Pinpoint the cell where the given text exists, returning its [X, Y] midpoint coordinate. 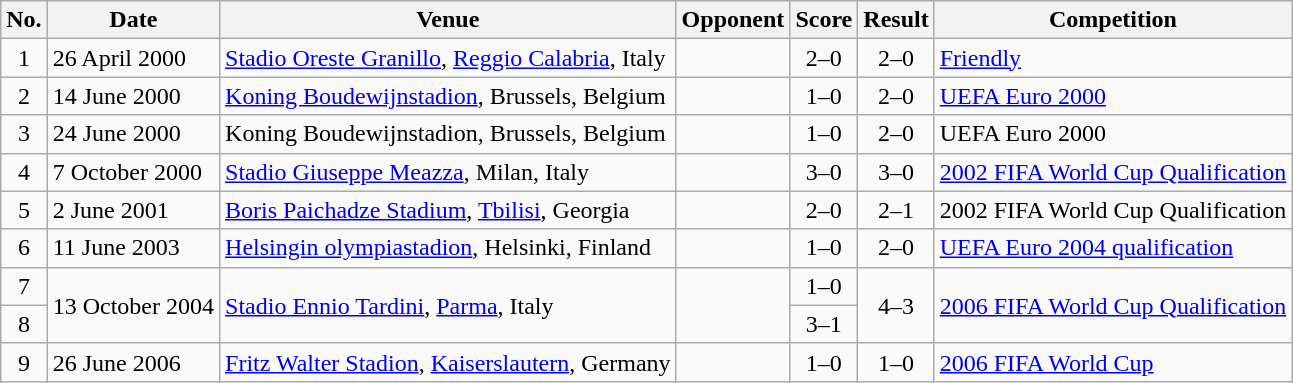
11 June 2003 [133, 248]
Opponent [733, 20]
7 [24, 286]
Boris Paichadze Stadium, Tbilisi, Georgia [448, 210]
2–1 [896, 210]
4 [24, 172]
3–1 [824, 324]
Venue [448, 20]
Stadio Oreste Granillo, Reggio Calabria, Italy [448, 58]
2006 FIFA World Cup [1113, 362]
Score [824, 20]
9 [24, 362]
Friendly [1113, 58]
Stadio Giuseppe Meazza, Milan, Italy [448, 172]
2 [24, 96]
Result [896, 20]
2 June 2001 [133, 210]
13 October 2004 [133, 305]
Fritz Walter Stadion, Kaiserslautern, Germany [448, 362]
7 October 2000 [133, 172]
6 [24, 248]
4–3 [896, 305]
26 April 2000 [133, 58]
14 June 2000 [133, 96]
Helsingin olympiastadion, Helsinki, Finland [448, 248]
26 June 2006 [133, 362]
Competition [1113, 20]
1 [24, 58]
5 [24, 210]
2006 FIFA World Cup Qualification [1113, 305]
8 [24, 324]
Stadio Ennio Tardini, Parma, Italy [448, 305]
UEFA Euro 2004 qualification [1113, 248]
24 June 2000 [133, 134]
Date [133, 20]
No. [24, 20]
3 [24, 134]
